Return (X, Y) of the center of cell containing provided text 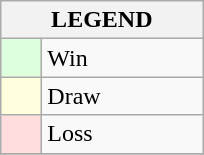
Draw (122, 96)
Win (122, 58)
Loss (122, 134)
LEGEND (102, 20)
